Determine the (x, y) coordinate at the center of the cell enclosing the given text.  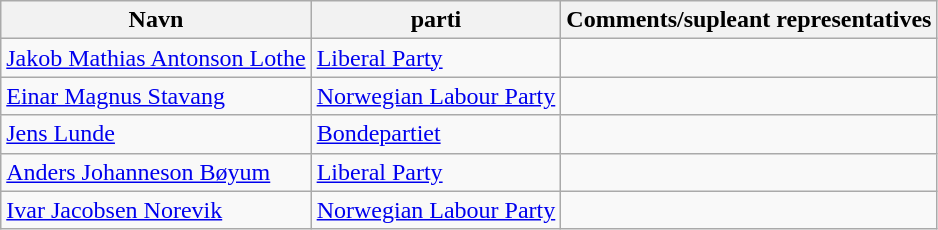
Anders Johanneson Bøyum (156, 172)
Einar Magnus Stavang (156, 96)
Bondepartiet (436, 134)
Jens Lunde (156, 134)
Ivar Jacobsen Norevik (156, 210)
Jakob Mathias Antonson Lothe (156, 58)
Navn (156, 20)
parti (436, 20)
Comments/supleant representatives (749, 20)
